Determine the (x, y) coordinate at the center of the cell enclosing the given text.  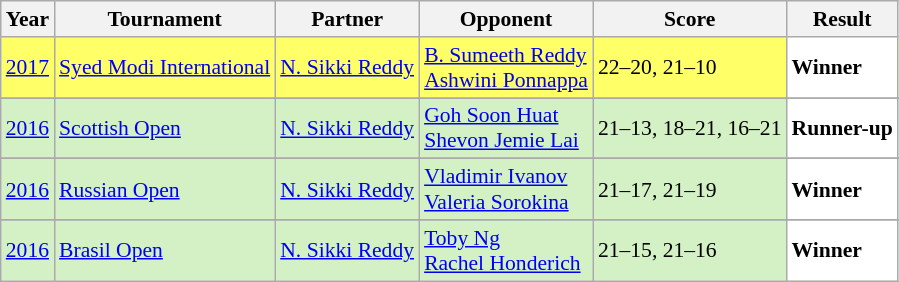
2017 (28, 68)
Year (28, 19)
Syed Modi International (164, 68)
Opponent (506, 19)
Scottish Open (164, 128)
21–13, 18–21, 16–21 (690, 128)
Russian Open (164, 190)
B. Sumeeth Reddy Ashwini Ponnappa (506, 68)
Tournament (164, 19)
Goh Soon Huat Shevon Jemie Lai (506, 128)
Toby Ng Rachel Honderich (506, 250)
21–15, 21–16 (690, 250)
21–17, 21–19 (690, 190)
Vladimir Ivanov Valeria Sorokina (506, 190)
Runner-up (842, 128)
Result (842, 19)
Brasil Open (164, 250)
Partner (347, 19)
Score (690, 19)
22–20, 21–10 (690, 68)
